Search for the cell housing the specified text and yield its (X, Y) center coordinate. 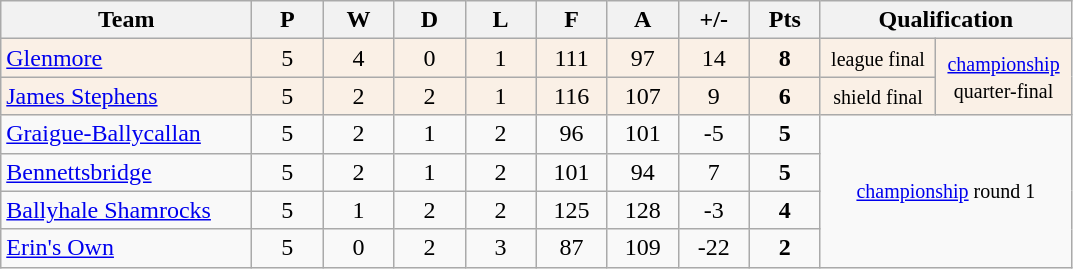
109 (642, 248)
championship round 1 (946, 191)
9 (714, 96)
Glenmore (126, 58)
D (430, 20)
87 (572, 248)
8 (784, 58)
+/- (714, 20)
7 (714, 172)
Qualification (946, 20)
107 (642, 96)
96 (572, 134)
-3 (714, 210)
3 (500, 248)
-5 (714, 134)
F (572, 20)
L (500, 20)
6 (784, 96)
Team (126, 20)
Pts (784, 20)
A (642, 20)
97 (642, 58)
P (288, 20)
shield final (878, 96)
125 (572, 210)
14 (714, 58)
116 (572, 96)
W (358, 20)
-22 (714, 248)
Graigue-Ballycallan (126, 134)
111 (572, 58)
league final (878, 58)
94 (642, 172)
Ballyhale Shamrocks (126, 210)
Bennettsbridge (126, 172)
Erin's Own (126, 248)
128 (642, 210)
championshipquarter-final (1004, 77)
James Stephens (126, 96)
